Pinpoint the cell where the given text exists, returning its [x, y] midpoint coordinate. 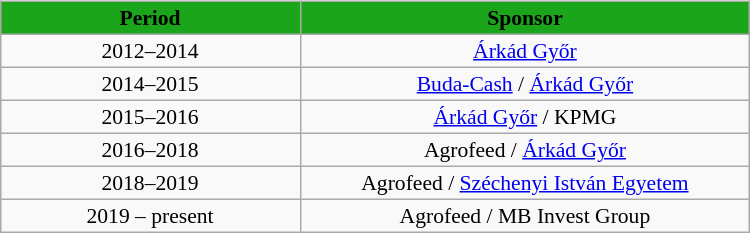
Árkád Győr [525, 50]
2016–2018 [150, 150]
Buda-Cash / Árkád Győr [525, 84]
2012–2014 [150, 50]
Agrofeed / Széchenyi István Egyetem [525, 182]
2018–2019 [150, 182]
Period [150, 18]
2014–2015 [150, 84]
Sponsor [525, 18]
Árkád Győr / KPMG [525, 116]
Agrofeed / Árkád Győr [525, 150]
Agrofeed / MB Invest Group [525, 216]
2019 – present [150, 216]
2015–2016 [150, 116]
